Return [X, Y] of the center of cell containing provided text 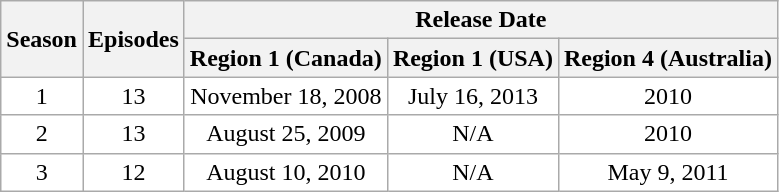
2 [42, 134]
Release Date [480, 20]
Season [42, 39]
1 [42, 96]
Region 1 (Canada) [286, 58]
July 16, 2013 [472, 96]
3 [42, 172]
August 10, 2010 [286, 172]
August 25, 2009 [286, 134]
May 9, 2011 [668, 172]
Region 4 (Australia) [668, 58]
Episodes [133, 39]
Region 1 (USA) [472, 58]
12 [133, 172]
November 18, 2008 [286, 96]
